From the cell containing the given text, extract its center point as [x, y] coordinate. 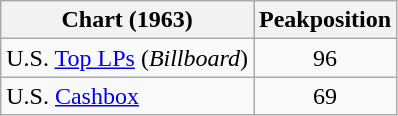
69 [326, 96]
Chart (1963) [128, 20]
96 [326, 58]
U.S. Cashbox [128, 96]
Peakposition [326, 20]
U.S. Top LPs (Billboard) [128, 58]
